Find where the given text appears and provide that cell's center as [X, Y] coordinate. 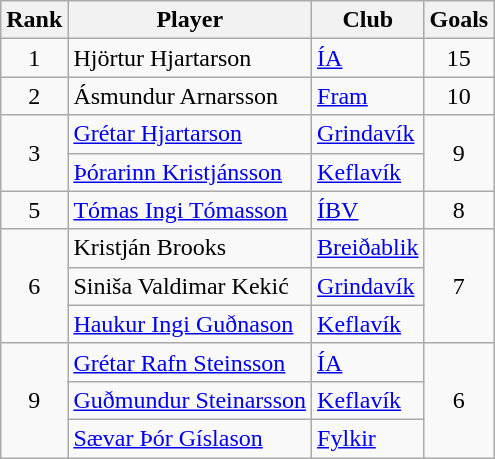
8 [459, 210]
ÍBV [368, 210]
Siniša Valdimar Kekić [190, 286]
Hjörtur Hjartarson [190, 58]
3 [34, 153]
Sævar Þór Gíslason [190, 438]
5 [34, 210]
Breiðablik [368, 248]
2 [34, 96]
10 [459, 96]
15 [459, 58]
Þórarinn Kristjánsson [190, 172]
Club [368, 20]
Fylkir [368, 438]
Ásmundur Arnarsson [190, 96]
1 [34, 58]
Fram [368, 96]
Haukur Ingi Guðnason [190, 324]
Kristján Brooks [190, 248]
Grétar Rafn Steinsson [190, 362]
7 [459, 286]
Grétar Hjartarson [190, 134]
Player [190, 20]
Guðmundur Steinarsson [190, 400]
Goals [459, 20]
Rank [34, 20]
Tómas Ingi Tómasson [190, 210]
